Pinpoint the cell where the given text exists, returning its (X, Y) midpoint coordinate. 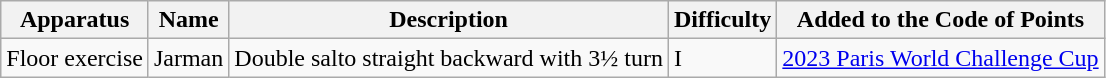
Apparatus (75, 20)
Description (449, 20)
Name (188, 20)
Added to the Code of Points (940, 20)
Jarman (188, 58)
I (722, 58)
Difficulty (722, 20)
Floor exercise (75, 58)
2023 Paris World Challenge Cup (940, 58)
Double salto straight backward with 3½ turn (449, 58)
